Output the [x, y] coordinate of the center of the cell containing the given text.  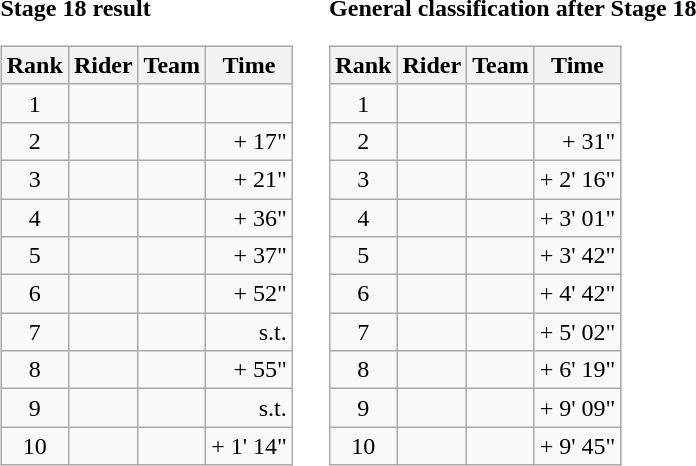
+ 3' 42" [578, 256]
+ 21" [250, 179]
+ 36" [250, 217]
+ 4' 42" [578, 294]
+ 55" [250, 370]
+ 6' 19" [578, 370]
+ 5' 02" [578, 332]
+ 9' 45" [578, 446]
+ 9' 09" [578, 408]
+ 37" [250, 256]
+ 17" [250, 141]
+ 31" [578, 141]
+ 2' 16" [578, 179]
+ 1' 14" [250, 446]
+ 52" [250, 294]
+ 3' 01" [578, 217]
